Search for the cell housing the specified text and yield its (x, y) center coordinate. 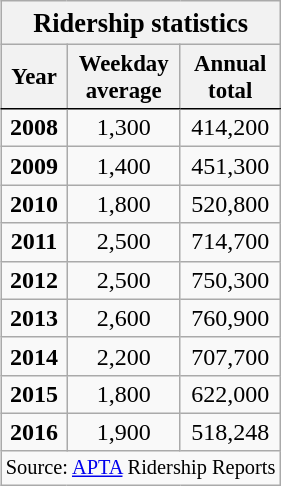
2013 (34, 318)
2012 (34, 280)
Year (34, 76)
2008 (34, 128)
2015 (34, 394)
518,248 (230, 432)
520,800 (230, 204)
707,700 (230, 356)
2,200 (124, 356)
2014 (34, 356)
622,000 (230, 394)
1,400 (124, 166)
2016 (34, 432)
Weekdayaverage (124, 76)
1,900 (124, 432)
750,300 (230, 280)
2009 (34, 166)
1,300 (124, 128)
2010 (34, 204)
760,900 (230, 318)
451,300 (230, 166)
414,200 (230, 128)
2011 (34, 242)
2,600 (124, 318)
Ridership statistics (140, 23)
Annualtotal (230, 76)
Source: APTA Ridership Reports (140, 468)
714,700 (230, 242)
